Determine the (X, Y) coordinate at the center of the cell enclosing the given text.  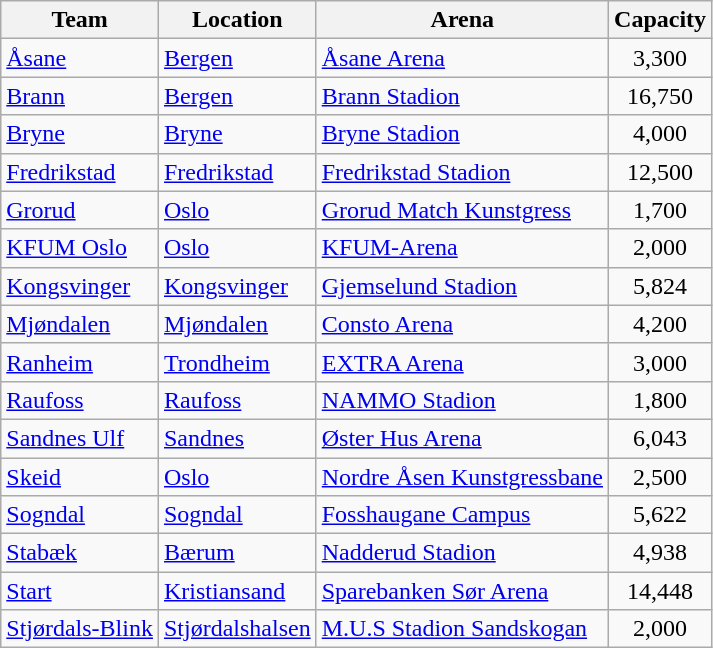
Start (80, 591)
Sandnes Ulf (80, 438)
Brann (80, 96)
Location (237, 20)
M.U.S Stadion Sandskogan (462, 629)
14,448 (660, 591)
5,824 (660, 286)
Bærum (237, 553)
Øster Hus Arena (462, 438)
Team (80, 20)
Åsane Arena (462, 58)
KFUM Oslo (80, 248)
Consto Arena (462, 324)
16,750 (660, 96)
Bryne Stadion (462, 134)
3,000 (660, 362)
Åsane (80, 58)
Fredrikstad Stadion (462, 172)
4,938 (660, 553)
Fosshaugane Campus (462, 515)
Nadderud Stadion (462, 553)
Brann Stadion (462, 96)
Stabæk (80, 553)
Trondheim (237, 362)
4,000 (660, 134)
Sandnes (237, 438)
1,700 (660, 210)
Sparebanken Sør Arena (462, 591)
2,500 (660, 477)
Capacity (660, 20)
6,043 (660, 438)
Stjørdalshalsen (237, 629)
1,800 (660, 400)
Skeid (80, 477)
Kristiansand (237, 591)
Stjørdals-Blink (80, 629)
Grorud (80, 210)
Arena (462, 20)
Gjemselund Stadion (462, 286)
KFUM-Arena (462, 248)
EXTRA Arena (462, 362)
3,300 (660, 58)
12,500 (660, 172)
Ranheim (80, 362)
Nordre Åsen Kunstgressbane (462, 477)
5,622 (660, 515)
NAMMO Stadion (462, 400)
4,200 (660, 324)
Grorud Match Kunstgress (462, 210)
